Capture the cell that displays the provided text and extract its [X, Y] central coordinate. 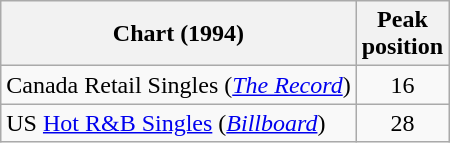
US Hot R&B Singles (Billboard) [178, 123]
16 [402, 85]
28 [402, 123]
Chart (1994) [178, 34]
Canada Retail Singles (The Record) [178, 85]
Peakposition [402, 34]
